From the cell containing the given text, extract its center point as [x, y] coordinate. 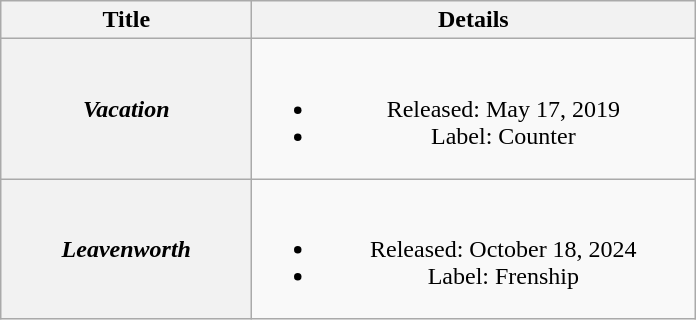
Details [474, 20]
Vacation [126, 109]
Released: October 18, 2024Label: Frenship [474, 249]
Leavenworth [126, 249]
Released: May 17, 2019Label: Counter [474, 109]
Title [126, 20]
